From the cell containing the given text, extract its center point as [x, y] coordinate. 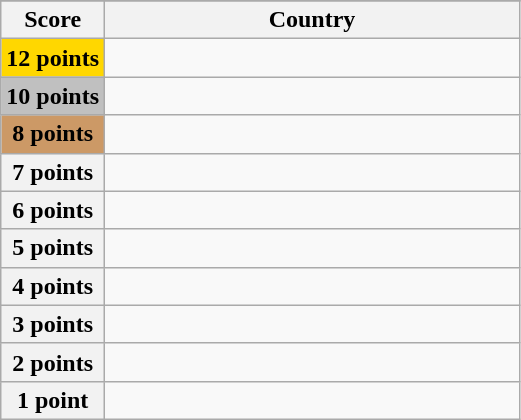
5 points [53, 248]
6 points [53, 210]
10 points [53, 96]
1 point [53, 400]
2 points [53, 362]
Score [53, 20]
4 points [53, 286]
3 points [53, 324]
7 points [53, 172]
12 points [53, 58]
8 points [53, 134]
Country [312, 20]
